Identify which cell holds the provided text, then report its (x, y) central coordinate. 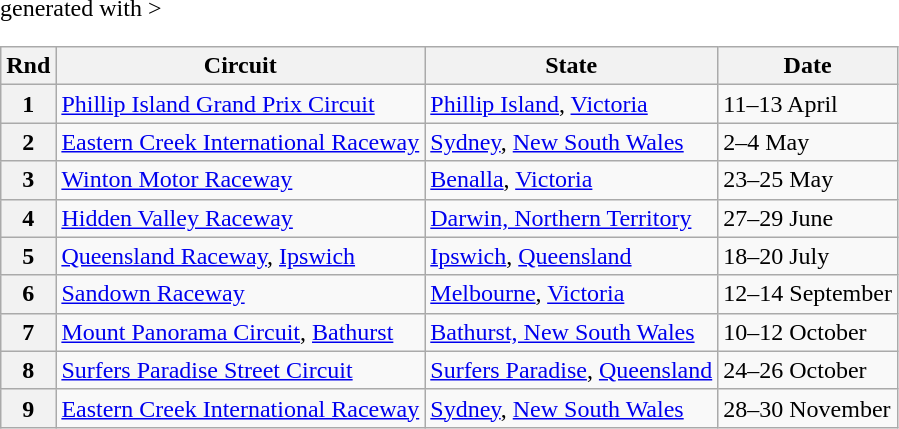
Darwin, Northern Territory (572, 218)
28–30 November (808, 408)
Rnd (28, 66)
7 (28, 332)
Hidden Valley Raceway (240, 218)
4 (28, 218)
11–13 April (808, 104)
Mount Panorama Circuit, Bathurst (240, 332)
Date (808, 66)
Bathurst, New South Wales (572, 332)
Queensland Raceway, Ipswich (240, 256)
Surfers Paradise Street Circuit (240, 370)
18–20 July (808, 256)
12–14 September (808, 294)
23–25 May (808, 180)
2 (28, 142)
Sandown Raceway (240, 294)
Phillip Island, Victoria (572, 104)
Phillip Island Grand Prix Circuit (240, 104)
Benalla, Victoria (572, 180)
Winton Motor Raceway (240, 180)
9 (28, 408)
Ipswich, Queensland (572, 256)
Circuit (240, 66)
3 (28, 180)
10–12 October (808, 332)
6 (28, 294)
8 (28, 370)
1 (28, 104)
State (572, 66)
5 (28, 256)
Melbourne, Victoria (572, 294)
2–4 May (808, 142)
Surfers Paradise, Queensland (572, 370)
27–29 June (808, 218)
24–26 October (808, 370)
